Extract the (x, y) coordinate from the center of the cell holding the provided text.  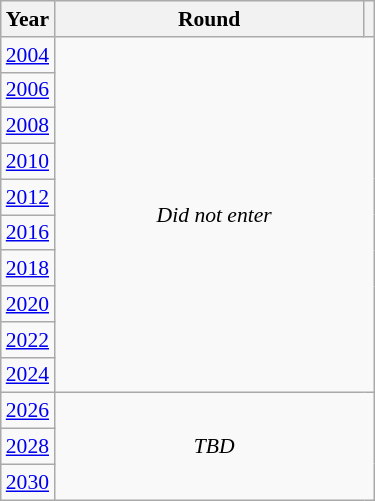
Did not enter (214, 215)
2008 (28, 126)
2030 (28, 482)
2026 (28, 411)
2012 (28, 197)
2022 (28, 340)
2018 (28, 269)
TBD (214, 446)
2006 (28, 90)
2020 (28, 304)
2024 (28, 375)
2010 (28, 162)
2004 (28, 55)
Year (28, 19)
2016 (28, 233)
Round (209, 19)
2028 (28, 447)
